Identify which cell holds the provided text, then report its (X, Y) central coordinate. 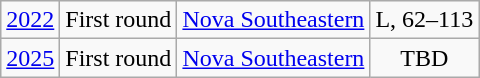
L, 62–113 (424, 20)
TBD (424, 58)
2025 (30, 58)
2022 (30, 20)
